Identify which cell holds the provided text, then report its (x, y) central coordinate. 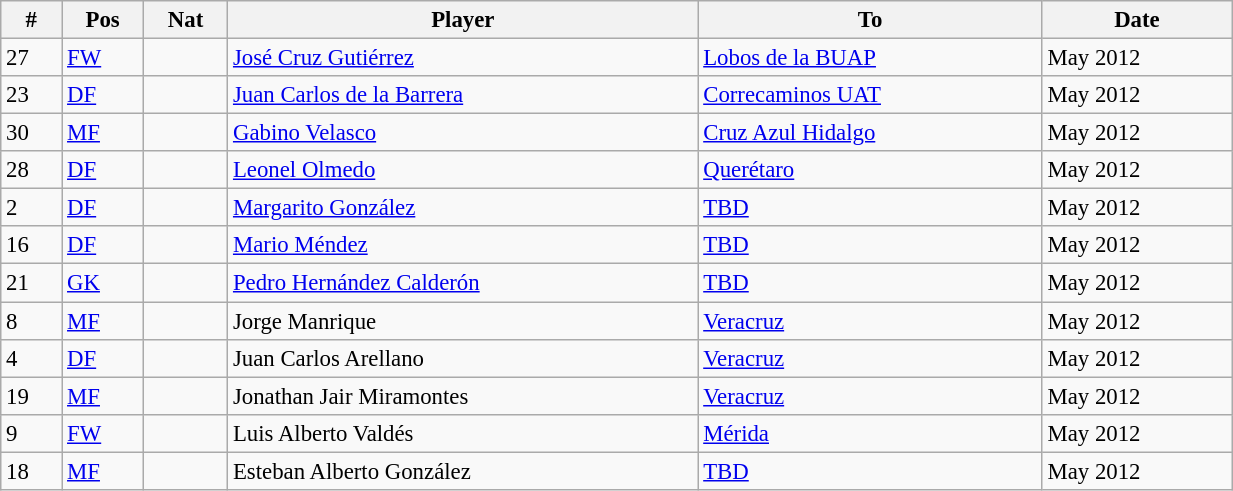
Pos (103, 20)
Leonel Olmedo (463, 170)
28 (32, 170)
16 (32, 245)
Date (1136, 20)
Player (463, 20)
Cruz Azul Hidalgo (870, 133)
30 (32, 133)
23 (32, 95)
Luis Alberto Valdés (463, 433)
Lobos de la BUAP (870, 58)
2 (32, 208)
José Cruz Gutiérrez (463, 58)
8 (32, 321)
Esteban Alberto González (463, 471)
GK (103, 283)
Pedro Hernández Calderón (463, 283)
18 (32, 471)
Margarito González (463, 208)
Jonathan Jair Miramontes (463, 396)
To (870, 20)
21 (32, 283)
Querétaro (870, 170)
Gabino Velasco (463, 133)
Nat (186, 20)
19 (32, 396)
Mérida (870, 433)
27 (32, 58)
# (32, 20)
Mario Méndez (463, 245)
Juan Carlos Arellano (463, 358)
9 (32, 433)
Jorge Manrique (463, 321)
4 (32, 358)
Juan Carlos de la Barrera (463, 95)
Correcaminos UAT (870, 95)
